Capture the cell that displays the provided text and extract its [x, y] central coordinate. 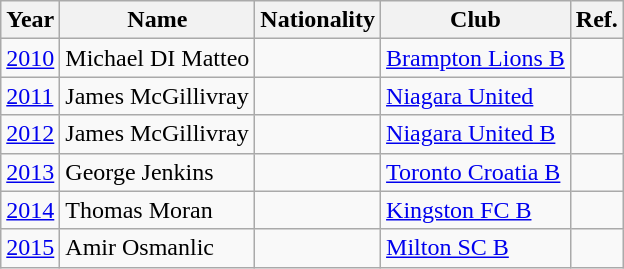
Michael DI Matteo [158, 58]
Toronto Croatia B [476, 172]
2015 [30, 248]
Name [158, 20]
Milton SC B [476, 248]
Thomas Moran [158, 210]
George Jenkins [158, 172]
2011 [30, 96]
Amir Osmanlic [158, 248]
Ref. [596, 20]
Brampton Lions B [476, 58]
Kingston FC B [476, 210]
2013 [30, 172]
2014 [30, 210]
Niagara United [476, 96]
Club [476, 20]
Niagara United B [476, 134]
2012 [30, 134]
2010 [30, 58]
Nationality [318, 20]
Year [30, 20]
